Search for the cell housing the specified text and yield its (X, Y) center coordinate. 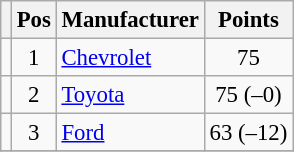
Chevrolet (130, 58)
2 (34, 95)
3 (34, 133)
Points (248, 20)
1 (34, 58)
Pos (34, 20)
Manufacturer (130, 20)
75 (248, 58)
Toyota (130, 95)
63 (–12) (248, 133)
Ford (130, 133)
75 (–0) (248, 95)
